Provide the (X, Y) coordinate of the cell's center where the given text is located.  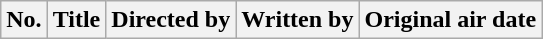
Title (76, 20)
Directed by (171, 20)
Original air date (450, 20)
Written by (298, 20)
No. (24, 20)
